Determine the [x, y] coordinate at the center of the cell enclosing the given text.  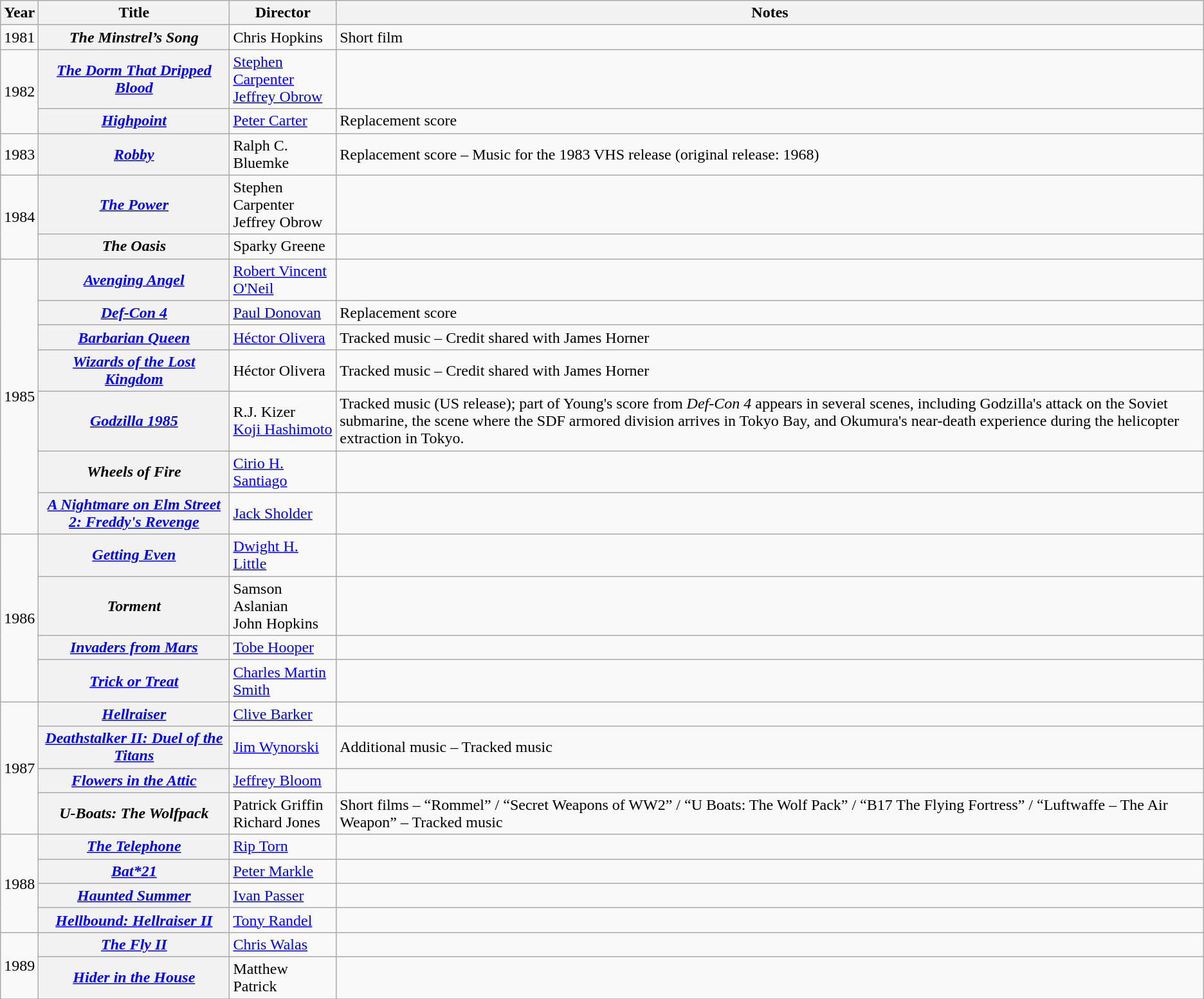
Title [134, 13]
Robert Vincent O'Neil [283, 279]
The Dorm That Dripped Blood [134, 79]
Barbarian Queen [134, 337]
Hellbound: Hellraiser II [134, 920]
U-Boats: The Wolfpack [134, 813]
Wizards of the Lost Kingdom [134, 371]
Highpoint [134, 121]
R.J. Kizer Koji Hashimoto [283, 421]
Clive Barker [283, 714]
Peter Markle [283, 871]
Charles Martin Smith [283, 681]
The Minstrel’s Song [134, 37]
1988 [19, 883]
The Fly II [134, 944]
The Telephone [134, 847]
Tobe Hooper [283, 648]
Torment [134, 606]
Short film [771, 37]
Peter Carter [283, 121]
Year [19, 13]
A Nightmare on Elm Street 2: Freddy's Revenge [134, 513]
Trick or Treat [134, 681]
Additional music – Tracked music [771, 747]
1989 [19, 965]
Avenging Angel [134, 279]
Ivan Passer [283, 895]
Godzilla 1985 [134, 421]
Tony Randel [283, 920]
Deathstalker II: Duel of the Titans [134, 747]
The Power [134, 205]
Robby [134, 154]
1983 [19, 154]
1984 [19, 217]
Rip Torn [283, 847]
Hider in the House [134, 978]
1986 [19, 618]
Jack Sholder [283, 513]
1987 [19, 768]
The Oasis [134, 246]
Getting Even [134, 556]
Notes [771, 13]
Wheels of Fire [134, 471]
Ralph C. Bluemke [283, 154]
Replacement score – Music for the 1983 VHS release (original release: 1968) [771, 154]
Chris Walas [283, 944]
Samson AslanianJohn Hopkins [283, 606]
Haunted Summer [134, 895]
1985 [19, 396]
Bat*21 [134, 871]
Cirio H. Santiago [283, 471]
1982 [19, 91]
Dwight H. Little [283, 556]
Director [283, 13]
Jim Wynorski [283, 747]
1981 [19, 37]
Sparky Greene [283, 246]
Invaders from Mars [134, 648]
Chris Hopkins [283, 37]
Matthew Patrick [283, 978]
Flowers in the Attic [134, 780]
Paul Donovan [283, 313]
Jeffrey Bloom [283, 780]
Hellraiser [134, 714]
Def-Con 4 [134, 313]
Patrick GriffinRichard Jones [283, 813]
